Find where the given text appears and provide that cell's center as [x, y] coordinate. 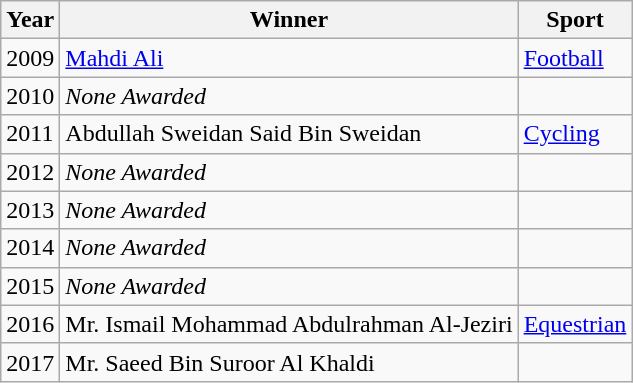
Sport [575, 20]
Mahdi Ali [289, 58]
Mr. Ismail Mohammad Abdulrahman Al-Jeziri [289, 324]
2012 [30, 172]
Abdullah Sweidan Said Bin Sweidan [289, 134]
2015 [30, 286]
Cycling [575, 134]
2013 [30, 210]
2009 [30, 58]
Equestrian [575, 324]
2017 [30, 362]
Winner [289, 20]
2014 [30, 248]
Year [30, 20]
2010 [30, 96]
Football [575, 58]
2011 [30, 134]
Mr. Saeed Bin Suroor Al Khaldi [289, 362]
2016 [30, 324]
